Pinpoint the cell where the given text exists, returning its [x, y] midpoint coordinate. 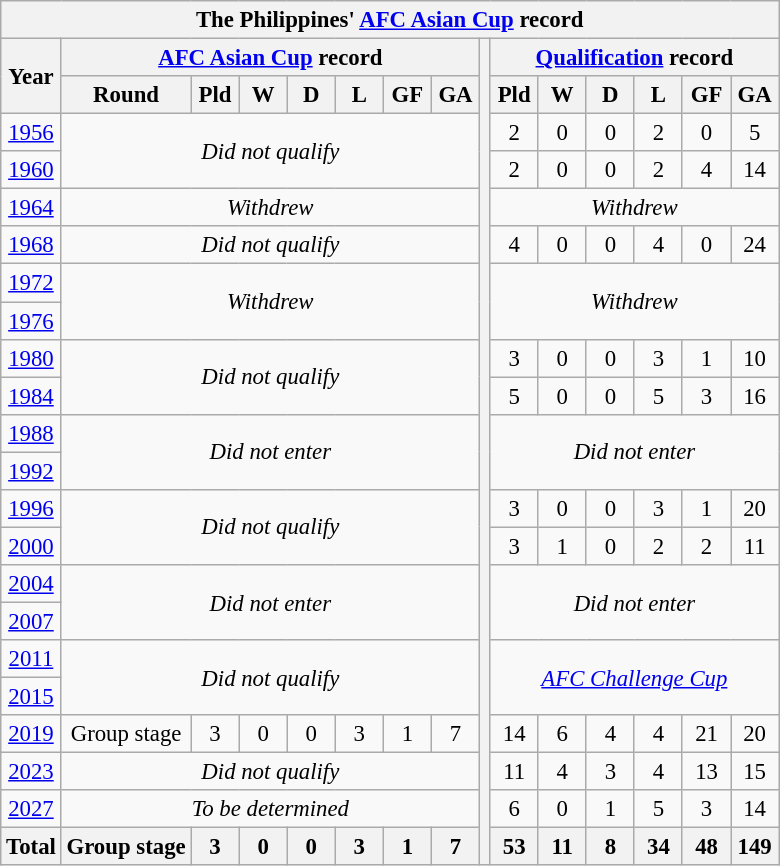
2000 [31, 546]
1984 [31, 396]
Total [31, 847]
10 [755, 358]
21 [706, 734]
AFC Asian Cup record [270, 58]
16 [755, 396]
1976 [31, 321]
1964 [31, 208]
53 [514, 847]
AFC Challenge Cup [634, 678]
Year [31, 76]
8 [610, 847]
2015 [31, 697]
1968 [31, 245]
13 [706, 772]
2007 [31, 621]
2011 [31, 659]
1988 [31, 433]
34 [658, 847]
The Philippines' AFC Asian Cup record [390, 20]
1956 [31, 133]
2023 [31, 772]
15 [755, 772]
Round [126, 95]
1992 [31, 471]
2004 [31, 584]
1996 [31, 509]
1960 [31, 170]
2027 [31, 809]
1972 [31, 283]
24 [755, 245]
1980 [31, 358]
149 [755, 847]
2019 [31, 734]
48 [706, 847]
Qualification record [634, 58]
To be determined [270, 809]
